Return (x, y) of the center of cell containing provided text 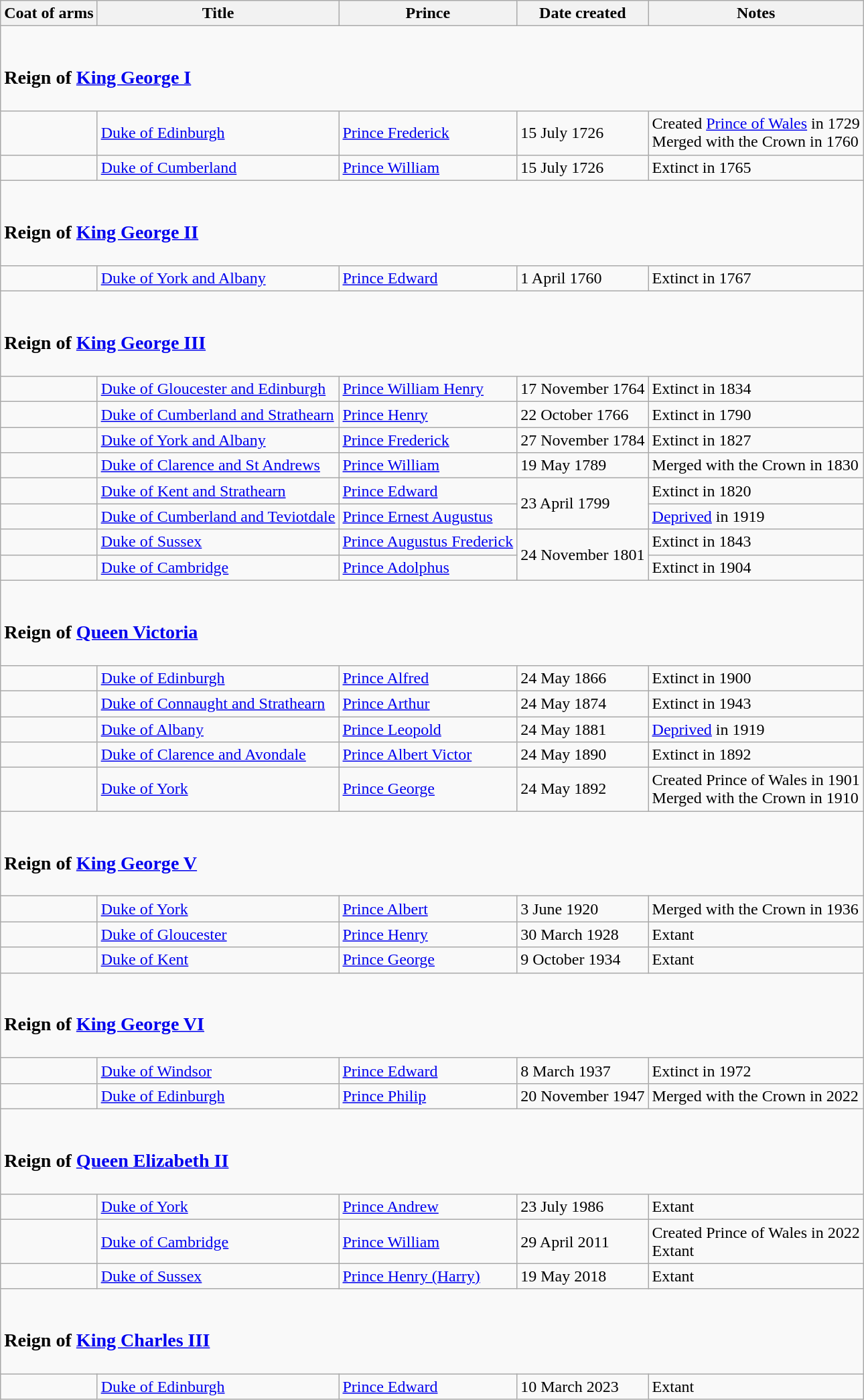
24 May 1874 (583, 703)
Prince Philip (428, 1096)
Duke of Kent (218, 960)
Extinct in 1827 (755, 440)
Created Prince of Wales in 1901Merged with the Crown in 1910 (755, 789)
Prince Ernest Augustus (428, 516)
24 May 1881 (583, 729)
22 October 1766 (583, 415)
Reign of King George I (433, 68)
Duke of Cumberland (218, 167)
Title (218, 13)
27 November 1784 (583, 440)
Prince Albert Victor (428, 755)
30 March 1928 (583, 934)
24 May 1866 (583, 678)
Extinct in 1904 (755, 567)
Extinct in 1892 (755, 755)
Reign of King George V (433, 853)
Merged with the Crown in 1830 (755, 466)
Extinct in 1900 (755, 678)
Prince (428, 13)
Duke of Windsor (218, 1070)
Prince Leopold (428, 729)
Duke of Albany (218, 729)
Date created (583, 13)
Reign of King George II (433, 222)
Extinct in 1767 (755, 278)
8 March 1937 (583, 1070)
Duke of Connaught and Strathearn (218, 703)
Extinct in 1834 (755, 389)
Duke of Clarence and Avondale (218, 755)
Duke of Gloucester and Edinburgh (218, 389)
10 March 2023 (583, 1387)
Prince Adolphus (428, 567)
Prince Alfred (428, 678)
24 November 1801 (583, 555)
1 April 1760 (583, 278)
Merged with the Crown in 1936 (755, 909)
29 April 2011 (583, 1242)
Prince Henry (Harry) (428, 1276)
23 July 1986 (583, 1207)
24 May 1890 (583, 755)
Duke of Gloucester (218, 934)
Extinct in 1820 (755, 491)
23 April 1799 (583, 504)
Extinct in 1843 (755, 542)
Extinct in 1972 (755, 1070)
Reign of King George III (433, 334)
17 November 1764 (583, 389)
Coat of arms (49, 13)
Reign of Queen Victoria (433, 623)
19 May 1789 (583, 466)
20 November 1947 (583, 1096)
Prince Albert (428, 909)
Prince William Henry (428, 389)
Prince Augustus Frederick (428, 542)
Reign of King Charles III (433, 1332)
Duke of Cumberland and Strathearn (218, 415)
Prince Arthur (428, 703)
Extinct in 1765 (755, 167)
Merged with the Crown in 2022 (755, 1096)
Notes (755, 13)
24 May 1892 (583, 789)
Reign of Queen Elizabeth II (433, 1151)
9 October 1934 (583, 960)
Duke of Cumberland and Teviotdale (218, 516)
Duke of Clarence and St Andrews (218, 466)
Duke of Kent and Strathearn (218, 491)
Extinct in 1943 (755, 703)
Created Prince of Wales in 1729Merged with the Crown in 1760 (755, 133)
Reign of King George VI (433, 1016)
19 May 2018 (583, 1276)
Created Prince of Wales in 2022Extant (755, 1242)
Prince Andrew (428, 1207)
Extinct in 1790 (755, 415)
3 June 1920 (583, 909)
